From the cell containing the given text, extract its center point as (X, Y) coordinate. 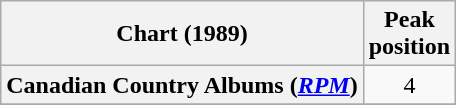
4 (409, 85)
Chart (1989) (182, 34)
Canadian Country Albums (RPM) (182, 85)
Peak position (409, 34)
